Return the (x, y) coordinate for the center point of the cell that contains the specified text.  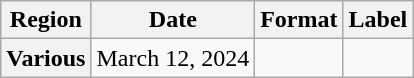
Date (173, 20)
Format (299, 20)
Various (46, 58)
March 12, 2024 (173, 58)
Label (378, 20)
Region (46, 20)
